Find where the given text appears and provide that cell's center as (X, Y) coordinate. 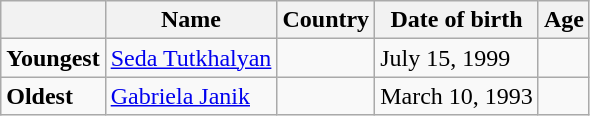
Oldest (53, 96)
Name (191, 20)
Date of birth (457, 20)
July 15, 1999 (457, 58)
Seda Tutkhalyan (191, 58)
Age (564, 20)
Youngest (53, 58)
March 10, 1993 (457, 96)
Gabriela Janik (191, 96)
Country (326, 20)
